Locate the cell with the specified text and output its [X, Y] center coordinate. 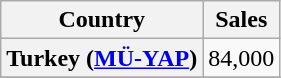
Country [102, 20]
Sales [242, 20]
Turkey (MÜ-YAP) [102, 58]
84,000 [242, 58]
